From the cell containing the given text, extract its center point as (x, y) coordinate. 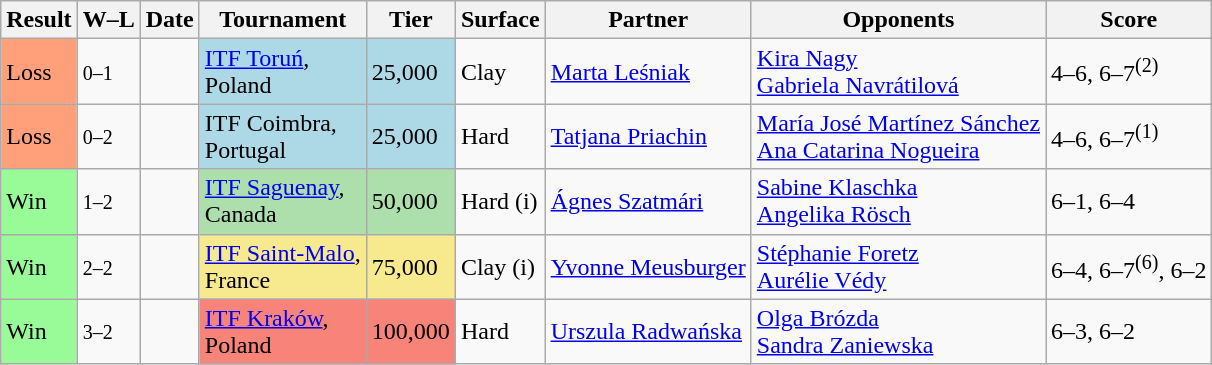
6–1, 6–4 (1129, 202)
Clay (i) (500, 266)
100,000 (410, 332)
Tier (410, 20)
ITF Saint-Malo, France (282, 266)
4–6, 6–7(2) (1129, 72)
Tournament (282, 20)
Opponents (898, 20)
W–L (108, 20)
Olga Brózda Sandra Zaniewska (898, 332)
Marta Leśniak (648, 72)
Urszula Radwańska (648, 332)
Score (1129, 20)
2–2 (108, 266)
ITF Coimbra, Portugal (282, 136)
50,000 (410, 202)
ITF Kraków, Poland (282, 332)
Tatjana Priachin (648, 136)
6–3, 6–2 (1129, 332)
ITF Saguenay, Canada (282, 202)
4–6, 6–7(1) (1129, 136)
ITF Toruń, Poland (282, 72)
Clay (500, 72)
Stéphanie Foretz Aurélie Védy (898, 266)
6–4, 6–7(6), 6–2 (1129, 266)
0–1 (108, 72)
1–2 (108, 202)
María José Martínez Sánchez Ana Catarina Nogueira (898, 136)
3–2 (108, 332)
0–2 (108, 136)
Partner (648, 20)
Hard (i) (500, 202)
Result (39, 20)
75,000 (410, 266)
Sabine Klaschka Angelika Rösch (898, 202)
Date (170, 20)
Yvonne Meusburger (648, 266)
Ágnes Szatmári (648, 202)
Kira Nagy Gabriela Navrátilová (898, 72)
Surface (500, 20)
